Capture the cell that displays the provided text and extract its (x, y) central coordinate. 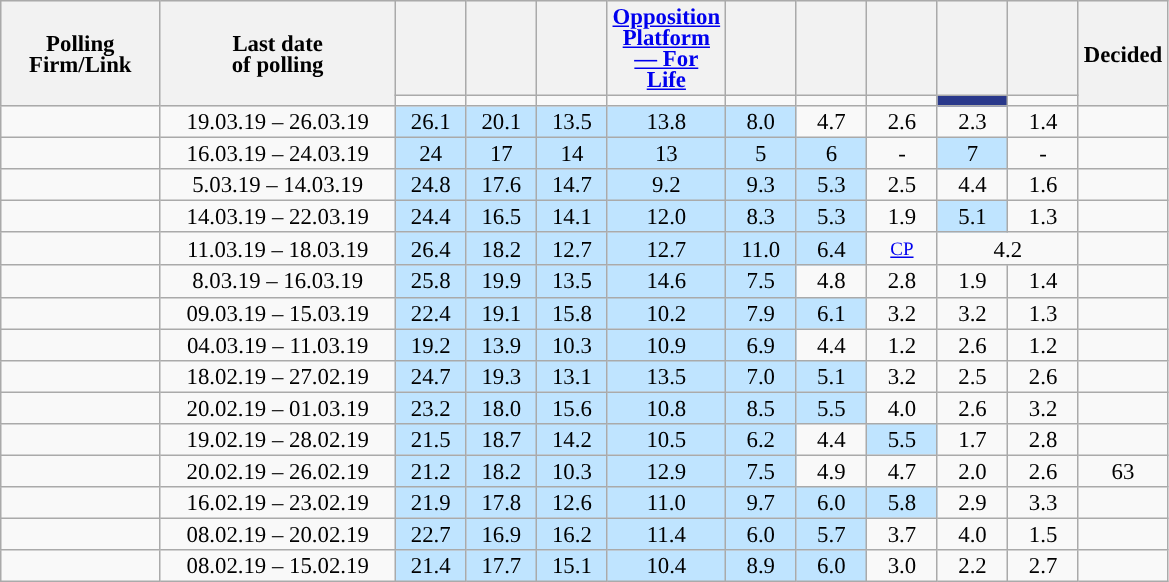
2.7 (1044, 566)
12.0 (666, 217)
16.02.19 – 23.02.19 (278, 503)
12.6 (572, 503)
24.7 (430, 376)
22.7 (430, 534)
13.1 (572, 376)
11.03.19 – 18.03.19 (278, 248)
22.4 (430, 313)
7.0 (760, 376)
10.5 (666, 440)
21.2 (430, 471)
5.03.19 – 14.03.19 (278, 185)
6.9 (760, 345)
15.8 (572, 313)
08.02.19 – 20.02.19 (278, 534)
63 (1122, 471)
5.7 (832, 534)
8.5 (760, 408)
14 (572, 154)
9.3 (760, 185)
7 (972, 154)
4.8 (832, 282)
17.8 (502, 503)
16.03.19 – 24.03.19 (278, 154)
17.7 (502, 566)
Decided (1122, 54)
4.2 (1008, 248)
8.03.19 – 16.03.19 (278, 282)
2.9 (972, 503)
20.02.19 – 01.03.19 (278, 408)
6 (832, 154)
12.9 (666, 471)
Polling Firm/Link (80, 54)
24.4 (430, 217)
16.2 (572, 534)
24.8 (430, 185)
3.7 (902, 534)
21.4 (430, 566)
9.7 (760, 503)
10.4 (666, 566)
18.0 (502, 408)
19.02.19 – 28.02.19 (278, 440)
6.4 (832, 248)
2.0 (972, 471)
09.03.19 – 15.03.19 (278, 313)
CP (902, 248)
6.2 (760, 440)
20.1 (502, 122)
16.5 (502, 217)
19.1 (502, 313)
8.0 (760, 122)
10.8 (666, 408)
2.2 (972, 566)
3.3 (1044, 503)
15.1 (572, 566)
Opposition Platform — For Life (666, 48)
14.6 (666, 282)
21.9 (430, 503)
2.3 (972, 122)
19.9 (502, 282)
21.5 (430, 440)
9.2 (666, 185)
5 (760, 154)
5.8 (902, 503)
18.02.19 – 27.02.19 (278, 376)
11.4 (666, 534)
1.5 (1044, 534)
04.03.19 – 11.03.19 (278, 345)
10.2 (666, 313)
23.2 (430, 408)
26.4 (430, 248)
7.9 (760, 313)
25.8 (430, 282)
15.6 (572, 408)
14.7 (572, 185)
14.2 (572, 440)
17 (502, 154)
13.8 (666, 122)
14.03.19 – 22.03.19 (278, 217)
18.7 (502, 440)
3.0 (902, 566)
4.9 (832, 471)
16.9 (502, 534)
24 (430, 154)
20.02.19 – 26.02.19 (278, 471)
08.02.19 – 15.02.19 (278, 566)
26.1 (430, 122)
14.1 (572, 217)
19.2 (430, 345)
6.1 (832, 313)
19.03.19 – 26.03.19 (278, 122)
1.6 (1044, 185)
10.9 (666, 345)
19.3 (502, 376)
13 (666, 154)
Last dateof polling (278, 54)
8.9 (760, 566)
17.6 (502, 185)
8.3 (760, 217)
1.7 (972, 440)
13.9 (502, 345)
